Pinpoint the cell where the given text exists, returning its (x, y) midpoint coordinate. 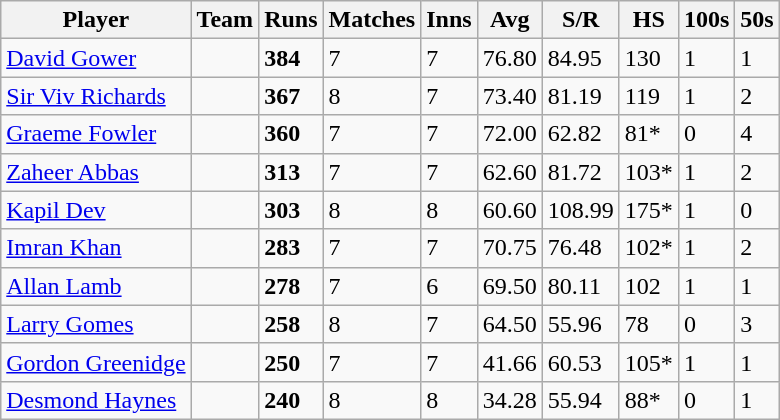
Desmond Haynes (96, 400)
70.75 (510, 248)
88* (648, 400)
76.80 (510, 58)
69.50 (510, 286)
60.53 (580, 362)
S/R (580, 20)
250 (291, 362)
HS (648, 20)
384 (291, 58)
313 (291, 172)
360 (291, 134)
50s (757, 20)
283 (291, 248)
105* (648, 362)
Runs (291, 20)
34.28 (510, 400)
102* (648, 248)
84.95 (580, 58)
6 (449, 286)
175* (648, 210)
Allan Lamb (96, 286)
102 (648, 286)
Team (225, 20)
62.60 (510, 172)
Sir Viv Richards (96, 96)
64.50 (510, 324)
Matches (372, 20)
258 (291, 324)
303 (291, 210)
278 (291, 286)
David Gower (96, 58)
103* (648, 172)
73.40 (510, 96)
41.66 (510, 362)
62.82 (580, 134)
55.96 (580, 324)
108.99 (580, 210)
Graeme Fowler (96, 134)
80.11 (580, 286)
76.48 (580, 248)
4 (757, 134)
Imran Khan (96, 248)
100s (706, 20)
81* (648, 134)
Gordon Greenidge (96, 362)
130 (648, 58)
240 (291, 400)
Player (96, 20)
119 (648, 96)
Avg (510, 20)
3 (757, 324)
Inns (449, 20)
55.94 (580, 400)
Zaheer Abbas (96, 172)
81.72 (580, 172)
Kapil Dev (96, 210)
78 (648, 324)
Larry Gomes (96, 324)
367 (291, 96)
72.00 (510, 134)
60.60 (510, 210)
81.19 (580, 96)
